Output the (x, y) coordinate of the center of the cell containing the given text.  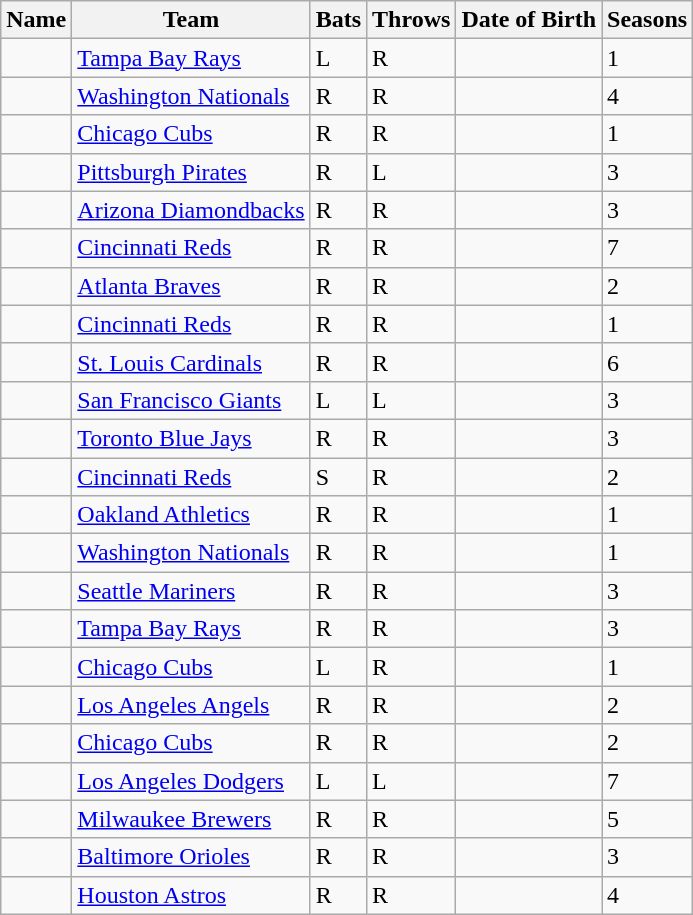
Los Angeles Angels (191, 705)
Pittsburgh Pirates (191, 172)
Los Angeles Dodgers (191, 781)
Seasons (648, 20)
San Francisco Giants (191, 400)
Date of Birth (529, 20)
Team (191, 20)
Milwaukee Brewers (191, 819)
6 (648, 362)
Arizona Diamondbacks (191, 210)
Toronto Blue Jays (191, 438)
St. Louis Cardinals (191, 362)
Throws (412, 20)
S (338, 477)
Oakland Athletics (191, 515)
Bats (338, 20)
5 (648, 819)
Baltimore Orioles (191, 857)
Atlanta Braves (191, 286)
Name (36, 20)
Seattle Mariners (191, 591)
Houston Astros (191, 895)
